Find where the given text appears and provide that cell's center as (X, Y) coordinate. 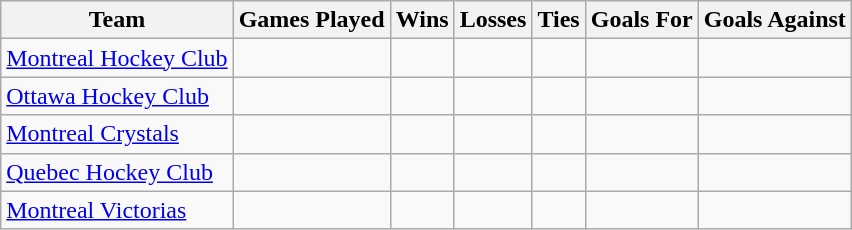
Ottawa Hockey Club (117, 96)
Montreal Hockey Club (117, 58)
Goals Against (774, 20)
Team (117, 20)
Montreal Crystals (117, 134)
Quebec Hockey Club (117, 172)
Wins (422, 20)
Games Played (312, 20)
Montreal Victorias (117, 210)
Losses (493, 20)
Goals For (642, 20)
Ties (558, 20)
